Return (X, Y) of the center of cell containing provided text 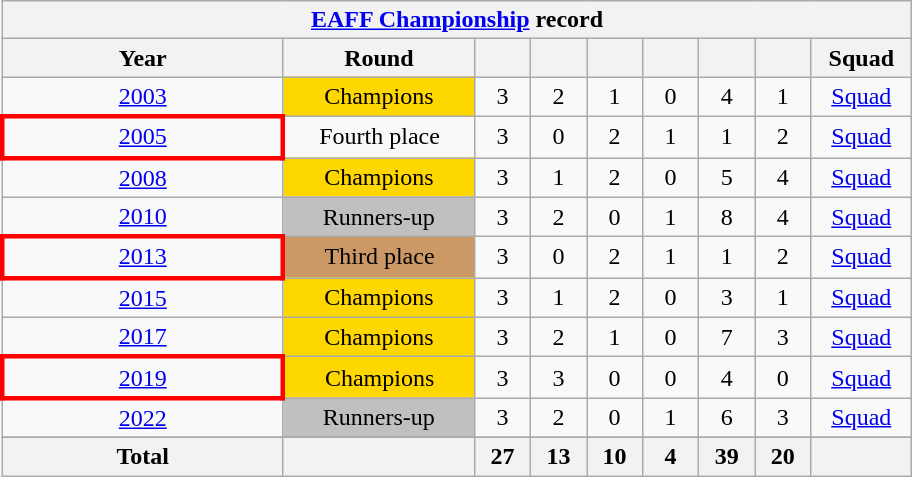
2022 (142, 418)
2010 (142, 217)
2017 (142, 337)
EAFF Championship record (457, 20)
2015 (142, 298)
2008 (142, 178)
2005 (142, 136)
Fourth place (378, 136)
7 (727, 337)
2019 (142, 378)
20 (783, 456)
39 (727, 456)
13 (558, 456)
Third place (378, 258)
8 (727, 217)
27 (502, 456)
2003 (142, 97)
Round (378, 58)
5 (727, 178)
Year (142, 58)
10 (614, 456)
6 (727, 418)
2013 (142, 258)
Total (142, 456)
